Locate the cell with the specified text and output its (X, Y) center coordinate. 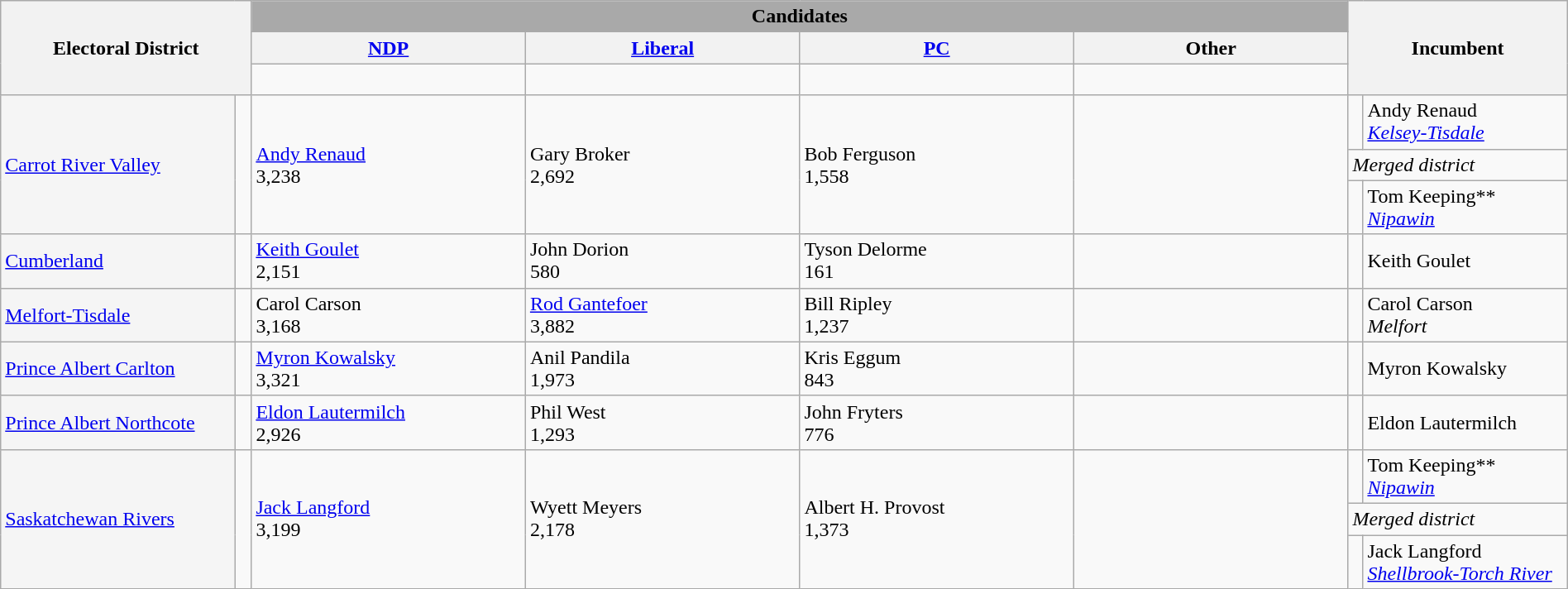
Keith Goulet2,151 (389, 261)
NDP (389, 48)
Gary Broker2,692 (662, 165)
Jack LangfordShellbrook-Torch River (1465, 561)
Tyson Delorme 161 (937, 261)
Bob Ferguson1,558 (937, 165)
John Fryters 776 (937, 422)
Myron Kowalsky3,321 (389, 369)
Melfort-Tisdale (117, 314)
Eldon Lautermilch (1465, 422)
Bill Ripley1,237 (937, 314)
Incumbent (1457, 48)
Phil West1,293 (662, 422)
Kris Eggum843 (937, 369)
Eldon Lautermilch2,926 (389, 422)
Liberal (662, 48)
PC (937, 48)
Wyett Meyers 2,178 (662, 519)
Rod Gantefoer3,882 (662, 314)
Prince Albert Northcote (117, 422)
Andy RenaudKelsey-Tisdale (1465, 122)
Albert H. Provost1,373 (937, 519)
Carrot River Valley (117, 165)
Myron Kowalsky (1465, 369)
Keith Goulet (1465, 261)
Saskatchewan Rivers (117, 519)
Prince Albert Carlton (117, 369)
Carol Carson3,168 (389, 314)
Other (1211, 48)
Andy Renaud3,238 (389, 165)
Cumberland (117, 261)
Candidates (800, 17)
Jack Langford3,199 (389, 519)
John Dorion 580 (662, 261)
Carol CarsonMelfort (1465, 314)
Anil Pandila1,973 (662, 369)
Electoral District (126, 48)
